Find where the given text appears and provide that cell's center as (x, y) coordinate. 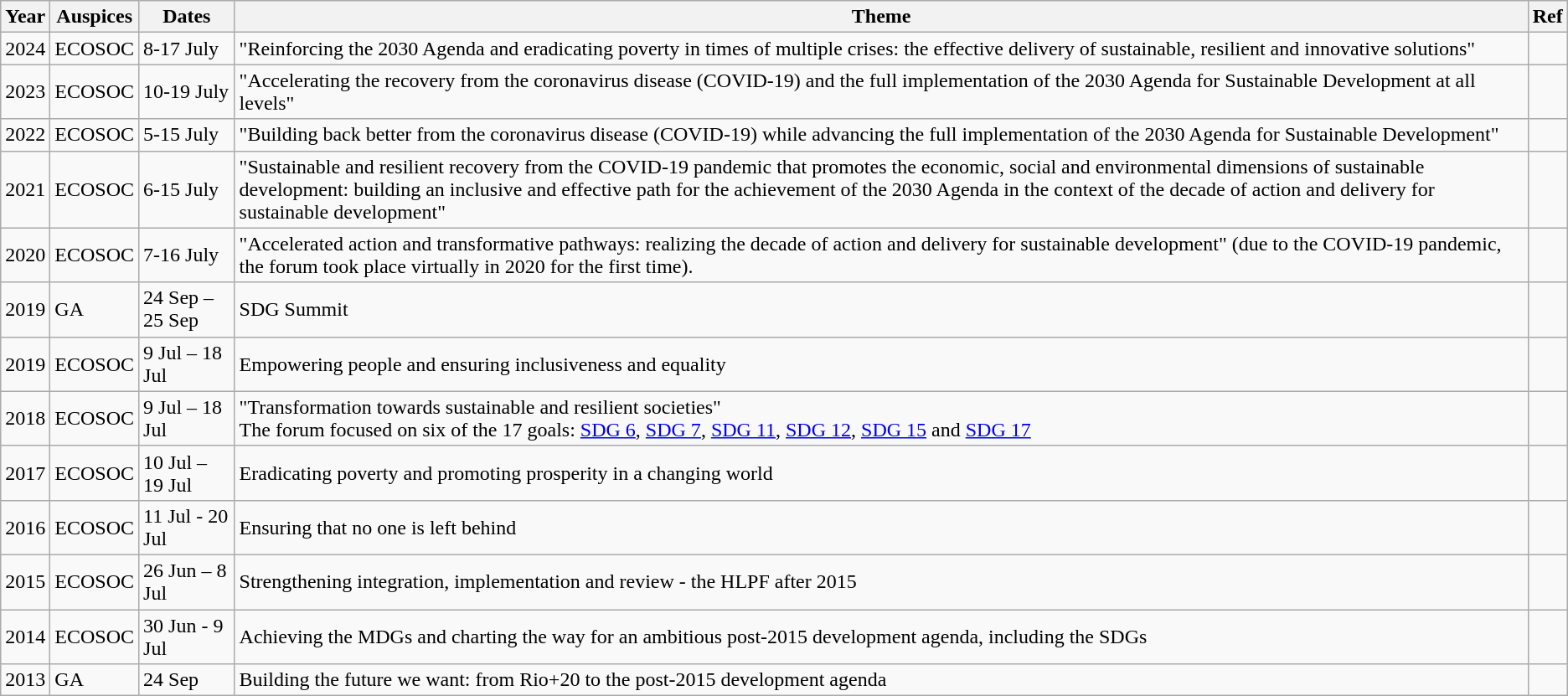
2014 (25, 637)
10-19 July (187, 92)
Empowering people and ensuring inclusiveness and equality (881, 363)
2023 (25, 92)
Ensuring that no one is left behind (881, 528)
2024 (25, 49)
SDG Summit (881, 310)
Ref (1548, 17)
Dates (187, 17)
2016 (25, 528)
5-15 July (187, 135)
6-15 July (187, 189)
"Building back better from the coronavirus disease (COVID-19) while advancing the full implementation of the 2030 Agenda for Sustainable Development" (881, 135)
8-17 July (187, 49)
10 Jul – 19 Jul (187, 472)
26 Jun – 8 Jul (187, 581)
Year (25, 17)
2018 (25, 419)
Achieving the MDGs and charting the way for an ambitious post-2015 development agenda, including the SDGs (881, 637)
2022 (25, 135)
24 Sep – 25 Sep (187, 310)
7-16 July (187, 255)
2013 (25, 680)
"Transformation towards sustainable and resilient societies"The forum focused on six of the 17 goals: SDG 6, SDG 7, SDG 11, SDG 12, SDG 15 and SDG 17 (881, 419)
Strengthening integration, implementation and review - the HLPF after 2015 (881, 581)
Theme (881, 17)
Auspices (95, 17)
2015 (25, 581)
2017 (25, 472)
Eradicating poverty and promoting prosperity in a changing world (881, 472)
Building the future we want: from Rio+20 to the post-2015 development agenda (881, 680)
11 Jul - 20 Jul (187, 528)
2021 (25, 189)
30 Jun - 9 Jul (187, 637)
2020 (25, 255)
24 Sep (187, 680)
